Extract the (X, Y) coordinate from the center of the cell holding the provided text.  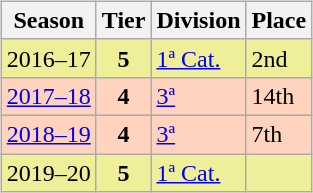
2nd (279, 58)
Place (279, 20)
14th (279, 96)
2018–19 (48, 134)
Division (198, 20)
2019–20 (48, 173)
2016–17 (48, 58)
7th (279, 134)
Season (48, 20)
Tier (124, 20)
2017–18 (48, 96)
